Return [X, Y] of the center of cell containing provided text 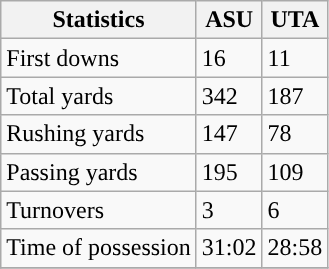
187 [295, 96]
16 [229, 58]
Turnovers [99, 210]
78 [295, 134]
3 [229, 210]
First downs [99, 58]
Total yards [99, 96]
UTA [295, 20]
6 [295, 210]
31:02 [229, 248]
109 [295, 172]
28:58 [295, 248]
Statistics [99, 20]
ASU [229, 20]
342 [229, 96]
Rushing yards [99, 134]
Passing yards [99, 172]
195 [229, 172]
147 [229, 134]
11 [295, 58]
Time of possession [99, 248]
